Provide the [x, y] coordinate of the cell's center where the given text is located.  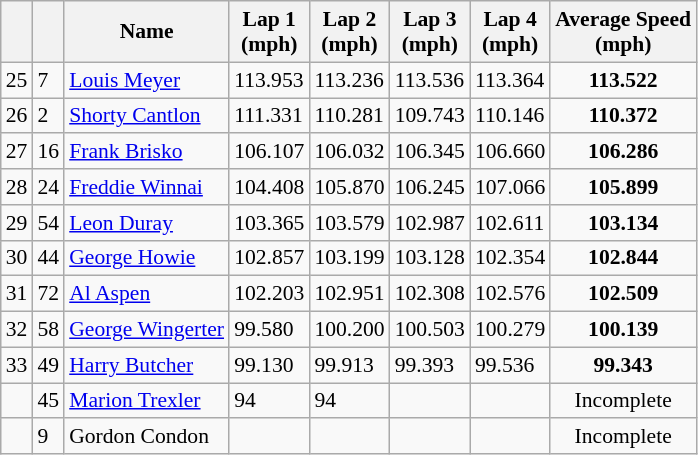
105.899 [623, 187]
Freddie Winnai [146, 187]
26 [17, 116]
103.134 [623, 223]
102.308 [430, 294]
George Howie [146, 258]
110.281 [349, 116]
Leon Duray [146, 223]
2 [48, 116]
106.245 [430, 187]
113.536 [430, 80]
103.199 [349, 258]
Frank Brisko [146, 152]
109.743 [430, 116]
Marion Trexler [146, 401]
Harry Butcher [146, 365]
102.576 [510, 294]
110.372 [623, 116]
Lap 3(mph) [430, 32]
44 [48, 258]
58 [48, 330]
106.107 [269, 152]
113.236 [349, 80]
106.660 [510, 152]
99.343 [623, 365]
45 [48, 401]
102.857 [269, 258]
Shorty Cantlon [146, 116]
24 [48, 187]
102.844 [623, 258]
31 [17, 294]
102.951 [349, 294]
29 [17, 223]
Name [146, 32]
9 [48, 437]
102.611 [510, 223]
111.331 [269, 116]
Louis Meyer [146, 80]
107.066 [510, 187]
103.365 [269, 223]
Lap 2(mph) [349, 32]
28 [17, 187]
99.580 [269, 330]
100.503 [430, 330]
99.130 [269, 365]
113.522 [623, 80]
49 [48, 365]
100.279 [510, 330]
106.032 [349, 152]
100.139 [623, 330]
102.509 [623, 294]
104.408 [269, 187]
Average Speed(mph) [623, 32]
54 [48, 223]
103.579 [349, 223]
110.146 [510, 116]
Lap 1(mph) [269, 32]
33 [17, 365]
102.354 [510, 258]
99.913 [349, 365]
7 [48, 80]
16 [48, 152]
32 [17, 330]
102.203 [269, 294]
George Wingerter [146, 330]
113.953 [269, 80]
27 [17, 152]
30 [17, 258]
99.536 [510, 365]
99.393 [430, 365]
100.200 [349, 330]
106.345 [430, 152]
103.128 [430, 258]
Al Aspen [146, 294]
Gordon Condon [146, 437]
102.987 [430, 223]
113.364 [510, 80]
Lap 4(mph) [510, 32]
105.870 [349, 187]
25 [17, 80]
72 [48, 294]
106.286 [623, 152]
